Pinpoint the cell where the given text exists, returning its [X, Y] midpoint coordinate. 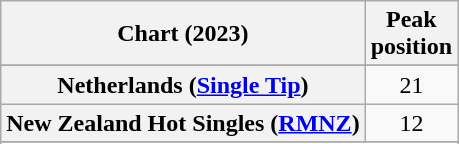
Peakposition [411, 34]
Chart (2023) [183, 34]
Netherlands (Single Tip) [183, 85]
New Zealand Hot Singles (RMNZ) [183, 123]
21 [411, 85]
12 [411, 123]
